Locate the cell with the specified text and output its [X, Y] center coordinate. 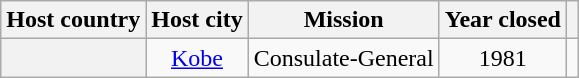
Kobe [197, 58]
Year closed [502, 20]
Host country [74, 20]
Host city [197, 20]
Consulate-General [344, 58]
1981 [502, 58]
Mission [344, 20]
